Search for the cell housing the specified text and yield its [X, Y] center coordinate. 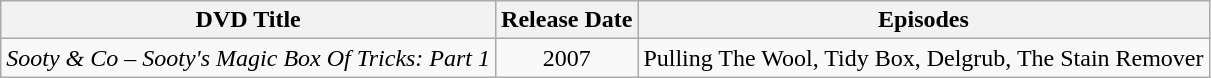
2007 [567, 58]
Release Date [567, 20]
DVD Title [248, 20]
Episodes [924, 20]
Pulling The Wool, Tidy Box, Delgrub, The Stain Remover [924, 58]
Sooty & Co – Sooty's Magic Box Of Tricks: Part 1 [248, 58]
